Capture the cell that displays the provided text and extract its [X, Y] central coordinate. 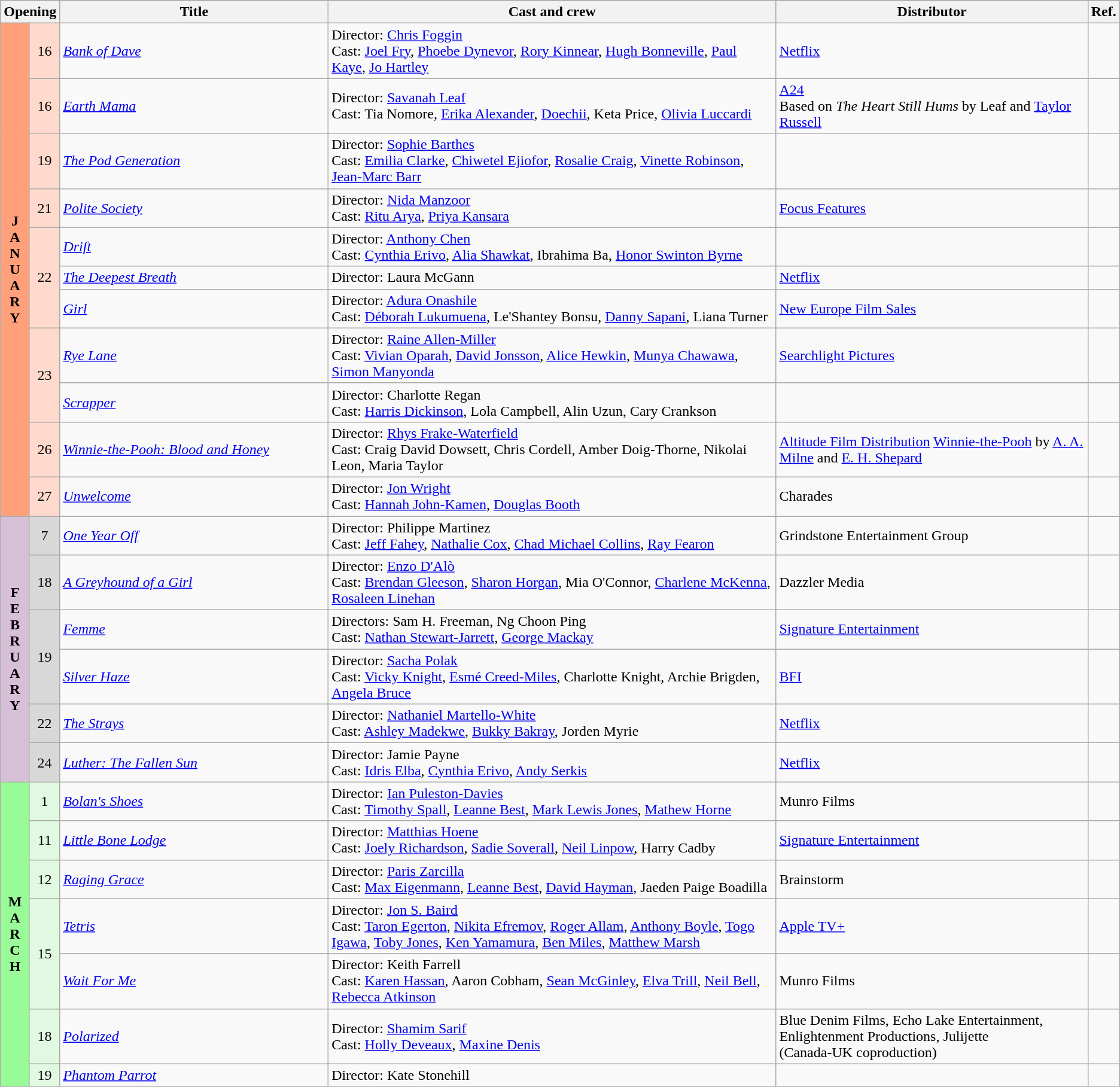
Grindstone Entertainment Group [932, 535]
JANUARY [16, 270]
One Year Off [194, 535]
Unwelcome [194, 497]
Polarized [194, 1036]
15 [44, 954]
Femme [194, 629]
Blue Denim Films, Echo Lake Entertainment, Enlightenment Productions, Julijette(Canada-UK coproduction) [932, 1036]
Charades [932, 497]
Bank of Dave [194, 51]
Director: Philippe Martinez Cast: Jeff Fahey, Nathalie Cox, Chad Michael Collins, Ray Fearon [552, 535]
Apple TV+ [932, 926]
Rye Lane [194, 355]
Director: Kate Stonehill [552, 1075]
Polite Society [194, 208]
Director: Adura Onashile Cast: Déborah Lukumuena, Le'Shantey Bonsu, Danny Sapani, Liana Turner [552, 309]
Drift [194, 246]
11 [44, 840]
Scrapper [194, 402]
New Europe Film Sales [932, 309]
Director: Keith Farrell Cast: Karen Hassan, Aaron Cobham, Sean McGinley, Elva Trill, Neil Bell, Rebecca Atkinson [552, 981]
Phantom Parrot [194, 1075]
Luther: The Fallen Sun [194, 762]
Director: Matthias Hoene Cast: Joely Richardson, Sadie Soverall, Neil Linpow, Harry Cadby [552, 840]
Tetris [194, 926]
Earth Mama [194, 106]
Director: Ian Puleston-Davies Cast: Timothy Spall, Leanne Best, Mark Lewis Jones, Mathew Horne [552, 802]
Director: Nathaniel Martello-White Cast: Ashley Madekwe, Bukky Bakray, Jorden Myrie [552, 724]
Director: Nida Manzoor Cast: Ritu Arya, Priya Kansara [552, 208]
Director: Charlotte Regan Cast: Harris Dickinson, Lola Campbell, Alin Uzun, Cary Crankson [552, 402]
Directors: Sam H. Freeman, Ng Choon Ping Cast: Nathan Stewart-Jarrett, George Mackay [552, 629]
Searchlight Pictures [932, 355]
Director: Jon Wright Cast: Hannah John-Kamen, Douglas Booth [552, 497]
1 [44, 802]
The Pod Generation [194, 161]
Silver Haze [194, 677]
26 [44, 449]
Winnie-the-Pooh: Blood and Honey [194, 449]
Director: Rhys Frake-Waterfield Cast: Craig David Dowsett, Chris Cordell, Amber Doig-Thorne, Nikolai Leon, Maria Taylor [552, 449]
Director: Shamim Sarif Cast: Holly Deveaux, Maxine Denis [552, 1036]
Cast and crew [552, 12]
BFI [932, 677]
Director: Chris Foggin Cast: Joel Fry, Phoebe Dynevor, Rory Kinnear, Hugh Bonneville, Paul Kaye, Jo Hartley [552, 51]
7 [44, 535]
Director: Sophie Barthes Cast: Emilia Clarke, Chiwetel Ejiofor, Rosalie Craig, Vinette Robinson, Jean-Marc Barr [552, 161]
Raging Grace [194, 879]
21 [44, 208]
Little Bone Lodge [194, 840]
Girl [194, 309]
Title [194, 12]
A24 Based on The Heart Still Hums by Leaf and Taylor Russell [932, 106]
The Deepest Breath [194, 278]
Director: Laura McGann [552, 278]
24 [44, 762]
FEBRUARY [16, 648]
The Strays [194, 724]
Director: Sacha Polak Cast: Vicky Knight, Esmé Creed-Miles, Charlotte Knight, Archie Brigden, Angela Bruce [552, 677]
Bolan's Shoes [194, 802]
12 [44, 879]
Director: Paris Zarcilla Cast: Max Eigenmann, Leanne Best, David Hayman, Jaeden Paige Boadilla [552, 879]
Director: Enzo D'Alò Cast: Brendan Gleeson, Sharon Horgan, Mia O'Connor, Charlene McKenna, Rosaleen Linehan [552, 583]
MARCH [16, 934]
Altitude Film Distribution Winnie-the-Pooh by A. A. Milne and E. H. Shepard [932, 449]
23 [44, 374]
Brainstorm [932, 879]
Director: Savanah Leaf Cast: Tia Nomore, Erika Alexander, Doechii, Keta Price, Olivia Luccardi [552, 106]
A Greyhound of a Girl [194, 583]
Director: Jamie Payne Cast: Idris Elba, Cynthia Erivo, Andy Serkis [552, 762]
Distributor [932, 12]
Ref. [1103, 12]
Director: Anthony Chen Cast: Cynthia Erivo, Alia Shawkat, Ibrahima Ba, Honor Swinton Byrne [552, 246]
Focus Features [932, 208]
Director: Raine Allen-Miller Cast: Vivian Oparah, David Jonsson, Alice Hewkin, Munya Chawawa, Simon Manyonda [552, 355]
Wait For Me [194, 981]
Dazzler Media [932, 583]
27 [44, 497]
Opening [30, 12]
